Identify which cell holds the provided text, then report its [x, y] central coordinate. 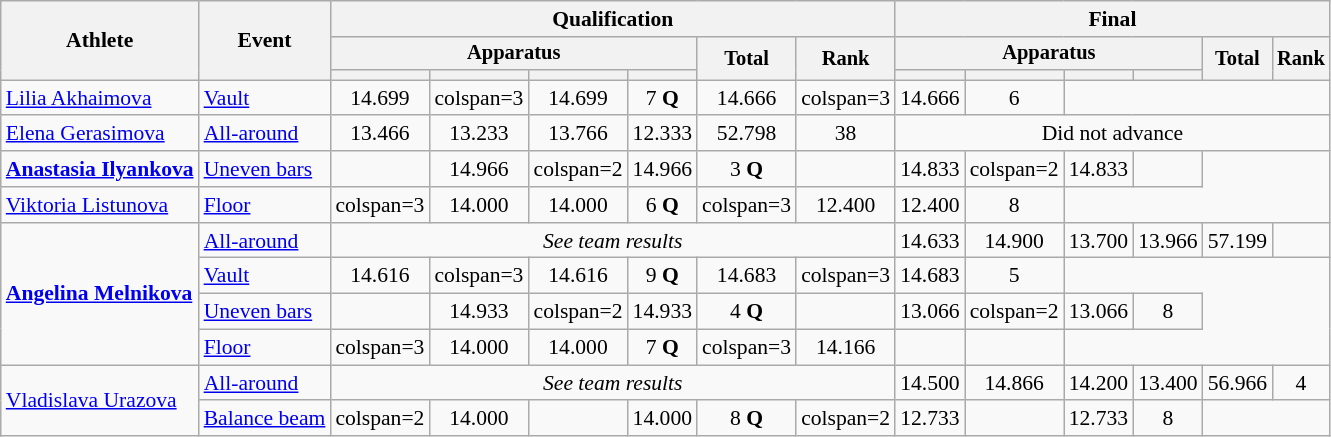
Did not advance [1112, 134]
Viktoria Listunova [100, 205]
Final [1112, 19]
14.166 [846, 348]
13.766 [578, 134]
Event [265, 40]
57.199 [1238, 241]
56.966 [1238, 383]
9 Q [662, 276]
Athlete [100, 40]
12.333 [662, 134]
Anastasia Ilyankova [100, 169]
Balance beam [265, 419]
14.200 [1098, 383]
8 Q [746, 419]
14.500 [930, 383]
4 [1301, 383]
Qualification [612, 19]
14.900 [1014, 241]
Lilia Akhaimova [100, 98]
38 [846, 134]
52.798 [746, 134]
13.966 [1168, 241]
13.700 [1098, 241]
Angelina Melnikova [100, 294]
Vladislava Urazova [100, 400]
Elena Gerasimova [100, 134]
13.466 [380, 134]
6 [1014, 98]
4 Q [746, 312]
13.233 [478, 134]
3 Q [746, 169]
14.633 [930, 241]
14.866 [1014, 383]
13.400 [1168, 383]
5 [1014, 276]
6 Q [662, 205]
